Search for the cell housing the specified text and yield its (x, y) center coordinate. 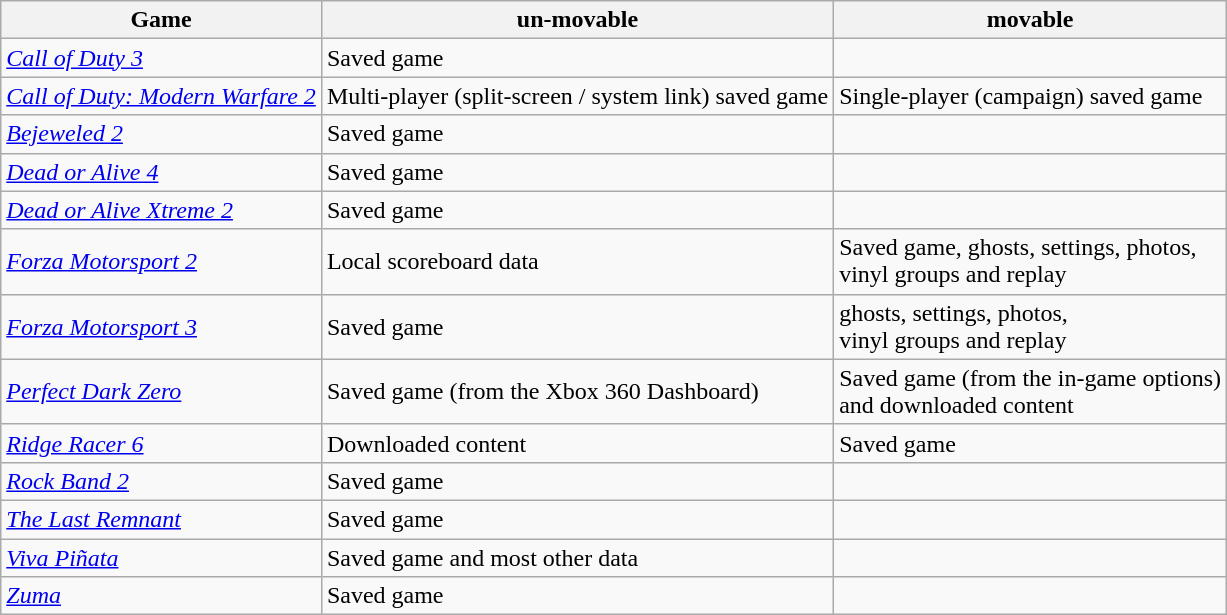
Perfect Dark Zero (162, 392)
Saved game and most other data (577, 557)
movable (1030, 20)
Dead or Alive Xtreme 2 (162, 210)
Downloaded content (577, 443)
Saved game, ghosts, settings, photos,vinyl groups and replay (1030, 262)
Rock Band 2 (162, 481)
Ridge Racer 6 (162, 443)
Game (162, 20)
un-movable (577, 20)
Saved game (from the Xbox 360 Dashboard) (577, 392)
Dead or Alive 4 (162, 172)
Call of Duty 3 (162, 58)
Viva Piñata (162, 557)
Zuma (162, 596)
Forza Motorsport 3 (162, 326)
Saved game (from the in-game options)and downloaded content (1030, 392)
Forza Motorsport 2 (162, 262)
The Last Remnant (162, 519)
ghosts, settings, photos,vinyl groups and replay (1030, 326)
Call of Duty: Modern Warfare 2 (162, 96)
Bejeweled 2 (162, 134)
Local scoreboard data (577, 262)
Multi-player (split-screen / system link) saved game (577, 96)
Single-player (campaign) saved game (1030, 96)
